Provide the (X, Y) coordinate of the cell's center where the given text is located.  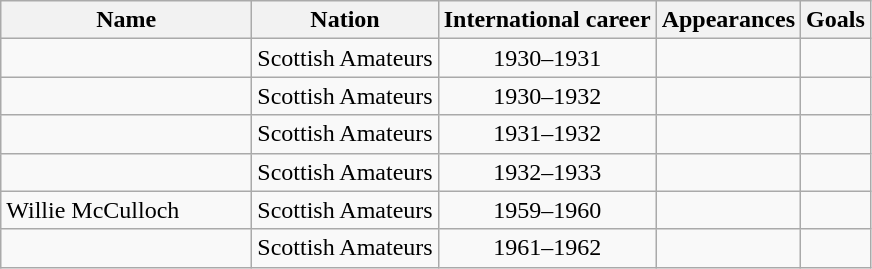
Nation (345, 20)
1931–1932 (547, 134)
1930–1931 (547, 58)
Appearances (728, 20)
1961–1962 (547, 248)
Goals (836, 20)
Name (126, 20)
1932–1933 (547, 172)
1930–1932 (547, 96)
1959–1960 (547, 210)
Willie McCulloch (126, 210)
International career (547, 20)
